Provide the [X, Y] coordinate of the cell's center where the given text is located.  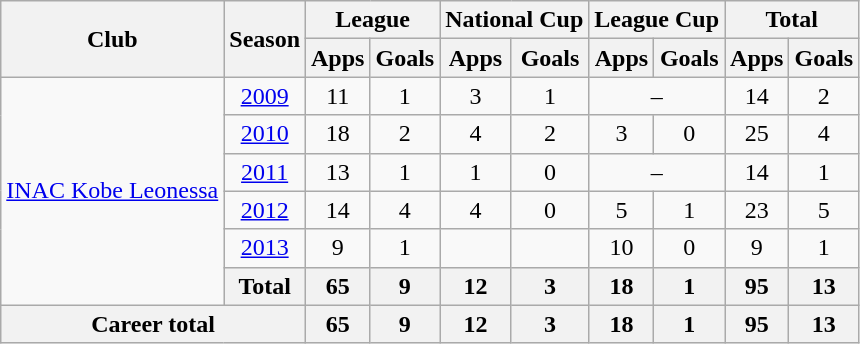
10 [622, 248]
League Cup [657, 20]
25 [757, 134]
2009 [265, 96]
National Cup [514, 20]
2012 [265, 210]
Club [112, 39]
INAC Kobe Leonessa [112, 191]
2013 [265, 248]
23 [757, 210]
2010 [265, 134]
Career total [154, 324]
2011 [265, 172]
11 [338, 96]
Season [265, 39]
League [373, 20]
